Detect which cell encompasses the target text, then output its [x, y] center coordinate. 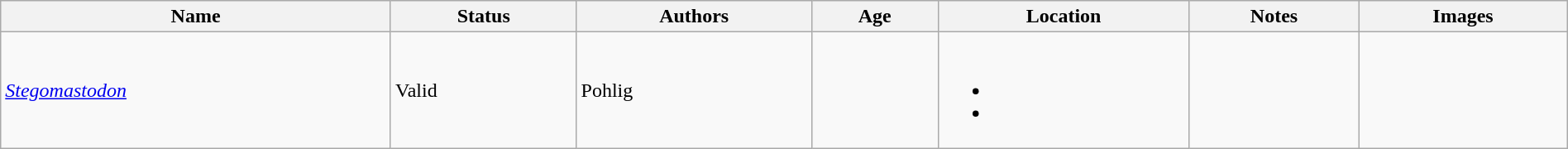
Location [1064, 17]
Stegomastodon [196, 90]
Images [1463, 17]
Valid [483, 90]
Pohlig [694, 90]
Age [875, 17]
Notes [1274, 17]
Authors [694, 17]
Status [483, 17]
Name [196, 17]
